Determine the [x, y] coordinate at the center of the cell enclosing the given text.  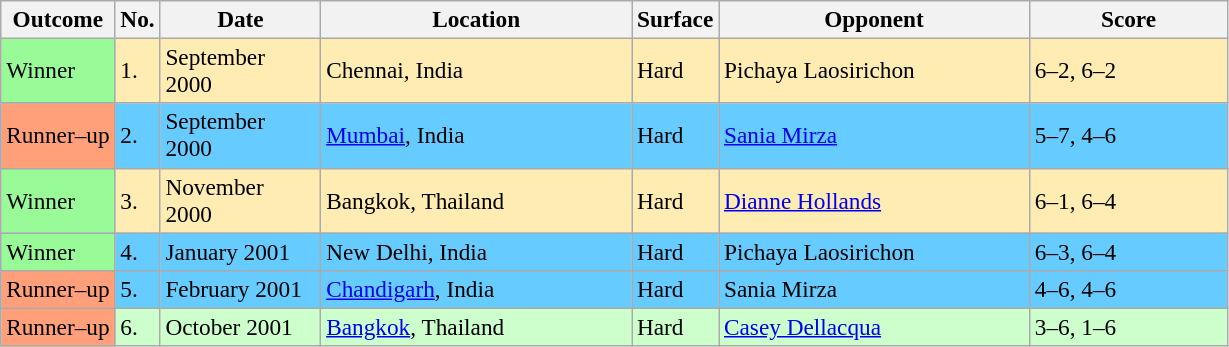
Surface [676, 19]
Dianne Hollands [874, 200]
Chennai, India [476, 70]
6. [138, 327]
4–6, 4–6 [1128, 289]
January 2001 [240, 251]
Chandigarh, India [476, 289]
3. [138, 200]
2. [138, 136]
Opponent [874, 19]
6–2, 6–2 [1128, 70]
4. [138, 251]
Location [476, 19]
1. [138, 70]
New Delhi, India [476, 251]
Date [240, 19]
Outcome [58, 19]
5. [138, 289]
February 2001 [240, 289]
5–7, 4–6 [1128, 136]
No. [138, 19]
6–3, 6–4 [1128, 251]
October 2001 [240, 327]
Casey Dellacqua [874, 327]
6–1, 6–4 [1128, 200]
Mumbai, India [476, 136]
Score [1128, 19]
November 2000 [240, 200]
3–6, 1–6 [1128, 327]
